Detect which cell encompasses the target text, then output its (X, Y) center coordinate. 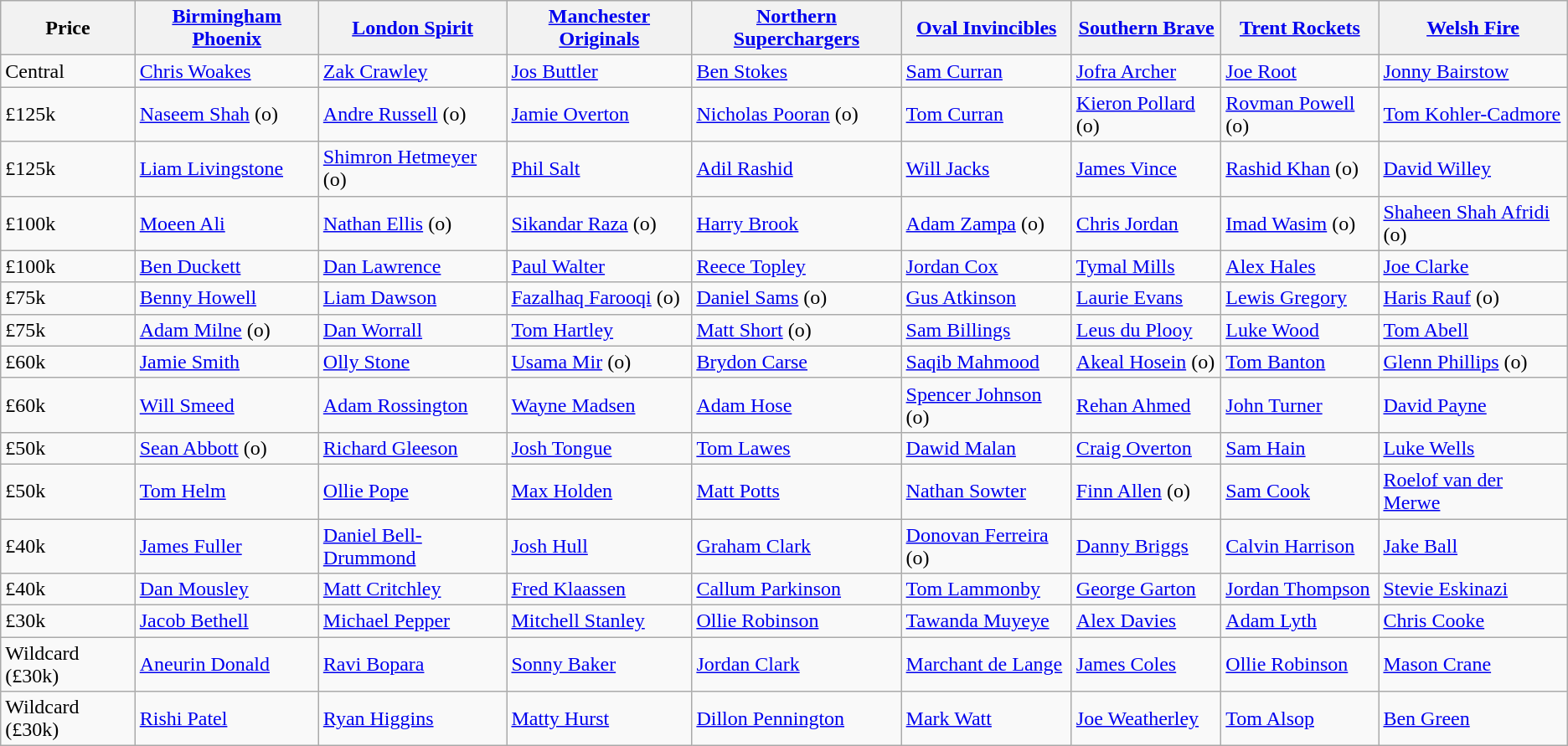
Tom Banton (1300, 362)
Josh Hull (600, 546)
Matty Hurst (600, 718)
Josh Tongue (600, 448)
Mitchell Stanley (600, 621)
£30k (68, 621)
Benny Howell (226, 298)
Will Jacks (987, 169)
Jamie Overton (600, 114)
Oval Invincibles (987, 28)
Jake Ball (1473, 546)
Tom Helm (226, 491)
Phil Salt (600, 169)
Nicholas Pooran (o) (797, 114)
James Fuller (226, 546)
Olly Stone (412, 362)
Adil Rashid (797, 169)
Sam Cook (1300, 491)
Jonny Bairstow (1473, 71)
Chris Jordan (1146, 223)
Luke Wells (1473, 448)
Adam Rossington (412, 405)
Matt Short (o) (797, 330)
Rehan Ahmed (1146, 405)
George Garton (1146, 589)
Richard Gleeson (412, 448)
Rovman Powell (o) (1300, 114)
Marchant de Lange (987, 665)
Usama Mir (o) (600, 362)
Jordan Thompson (1300, 589)
Saqib Mahmood (987, 362)
Sean Abbott (o) (226, 448)
Luke Wood (1300, 330)
Danny Briggs (1146, 546)
Matt Critchley (412, 589)
Tom Abell (1473, 330)
Jos Buttler (600, 71)
Joe Root (1300, 71)
Donovan Ferreira (o) (987, 546)
Chris Cooke (1473, 621)
Daniel Bell-Drummond (412, 546)
Nathan Ellis (o) (412, 223)
Paul Walter (600, 266)
Graham Clark (797, 546)
Jamie Smith (226, 362)
Northern Superchargers (797, 28)
Callum Parkinson (797, 589)
Chris Woakes (226, 71)
Tom Kohler-Cadmore (1473, 114)
Tymal Mills (1146, 266)
Southern Brave (1146, 28)
Alex Hales (1300, 266)
Welsh Fire (1473, 28)
Michael Pepper (412, 621)
Will Smeed (226, 405)
Rishi Patel (226, 718)
Gus Atkinson (987, 298)
Lewis Gregory (1300, 298)
Shaheen Shah Afridi (o) (1473, 223)
Liam Livingstone (226, 169)
Tom Lawes (797, 448)
Jofra Archer (1146, 71)
Joe Weatherley (1146, 718)
Leus du Plooy (1146, 330)
Imad Wasim (o) (1300, 223)
Dillon Pennington (797, 718)
London Spirit (412, 28)
Trent Rockets (1300, 28)
Spencer Johnson (o) (987, 405)
Rashid Khan (o) (1300, 169)
Naseem Shah (o) (226, 114)
Nathan Sowter (987, 491)
James Vince (1146, 169)
Craig Overton (1146, 448)
Max Holden (600, 491)
David Payne (1473, 405)
Liam Dawson (412, 298)
Birmingham Phoenix (226, 28)
Jacob Bethell (226, 621)
Adam Milne (o) (226, 330)
Dawid Malan (987, 448)
Sonny Baker (600, 665)
Ben Stokes (797, 71)
Alex Davies (1146, 621)
Laurie Evans (1146, 298)
Sikandar Raza (o) (600, 223)
Ben Duckett (226, 266)
Mark Watt (987, 718)
Sam Billings (987, 330)
Dan Mousley (226, 589)
Adam Hose (797, 405)
Zak Crawley (412, 71)
Ravi Bopara (412, 665)
Glenn Phillips (o) (1473, 362)
Stevie Eskinazi (1473, 589)
Tom Alsop (1300, 718)
Ollie Pope (412, 491)
Akeal Hosein (o) (1146, 362)
Fazalhaq Farooqi (o) (600, 298)
Moeen Ali (226, 223)
Joe Clarke (1473, 266)
Central (68, 71)
Harry Brook (797, 223)
Dan Lawrence (412, 266)
Brydon Carse (797, 362)
Ryan Higgins (412, 718)
Haris Rauf (o) (1473, 298)
Finn Allen (o) (1146, 491)
Tom Hartley (600, 330)
Tawanda Muyeye (987, 621)
Price (68, 28)
Jordan Clark (797, 665)
Daniel Sams (o) (797, 298)
Andre Russell (o) (412, 114)
Sam Curran (987, 71)
James Coles (1146, 665)
John Turner (1300, 405)
Tom Curran (987, 114)
Reece Topley (797, 266)
Wayne Madsen (600, 405)
Adam Lyth (1300, 621)
Adam Zampa (o) (987, 223)
Kieron Pollard (o) (1146, 114)
Tom Lammonby (987, 589)
Fred Klaassen (600, 589)
Calvin Harrison (1300, 546)
Roelof van der Merwe (1473, 491)
Mason Crane (1473, 665)
Shimron Hetmeyer (o) (412, 169)
Jordan Cox (987, 266)
Dan Worrall (412, 330)
Aneurin Donald (226, 665)
Manchester Originals (600, 28)
Sam Hain (1300, 448)
Ben Green (1473, 718)
David Willey (1473, 169)
Matt Potts (797, 491)
